Detect which cell encompasses the target text, then output its (x, y) center coordinate. 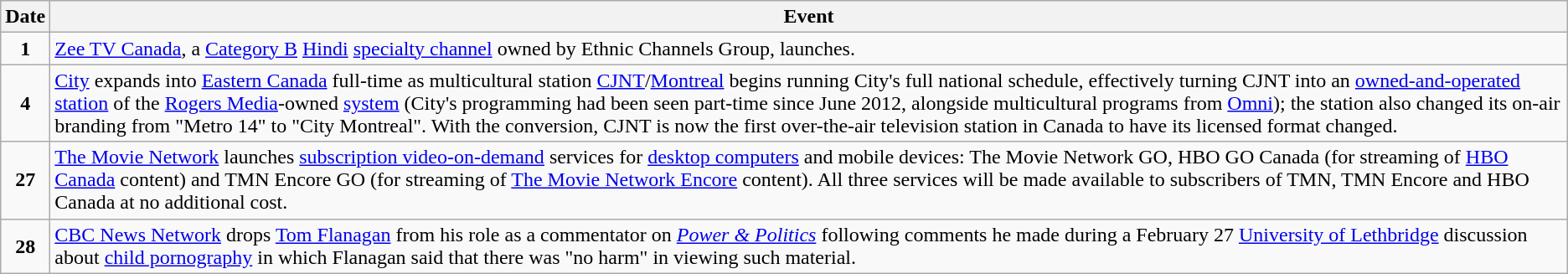
1 (25, 49)
Zee TV Canada, a Category B Hindi specialty channel owned by Ethnic Channels Group, launches. (809, 49)
28 (25, 246)
Date (25, 17)
4 (25, 103)
Event (809, 17)
27 (25, 180)
